Capture the cell that displays the provided text and extract its (X, Y) central coordinate. 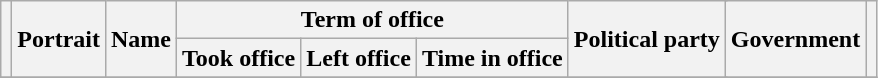
Name (140, 39)
Time in office (492, 58)
Government (795, 39)
Political party (646, 39)
Took office (239, 58)
Portrait (59, 39)
Left office (359, 58)
Term of office (373, 20)
